Search for the cell housing the specified text and yield its [x, y] center coordinate. 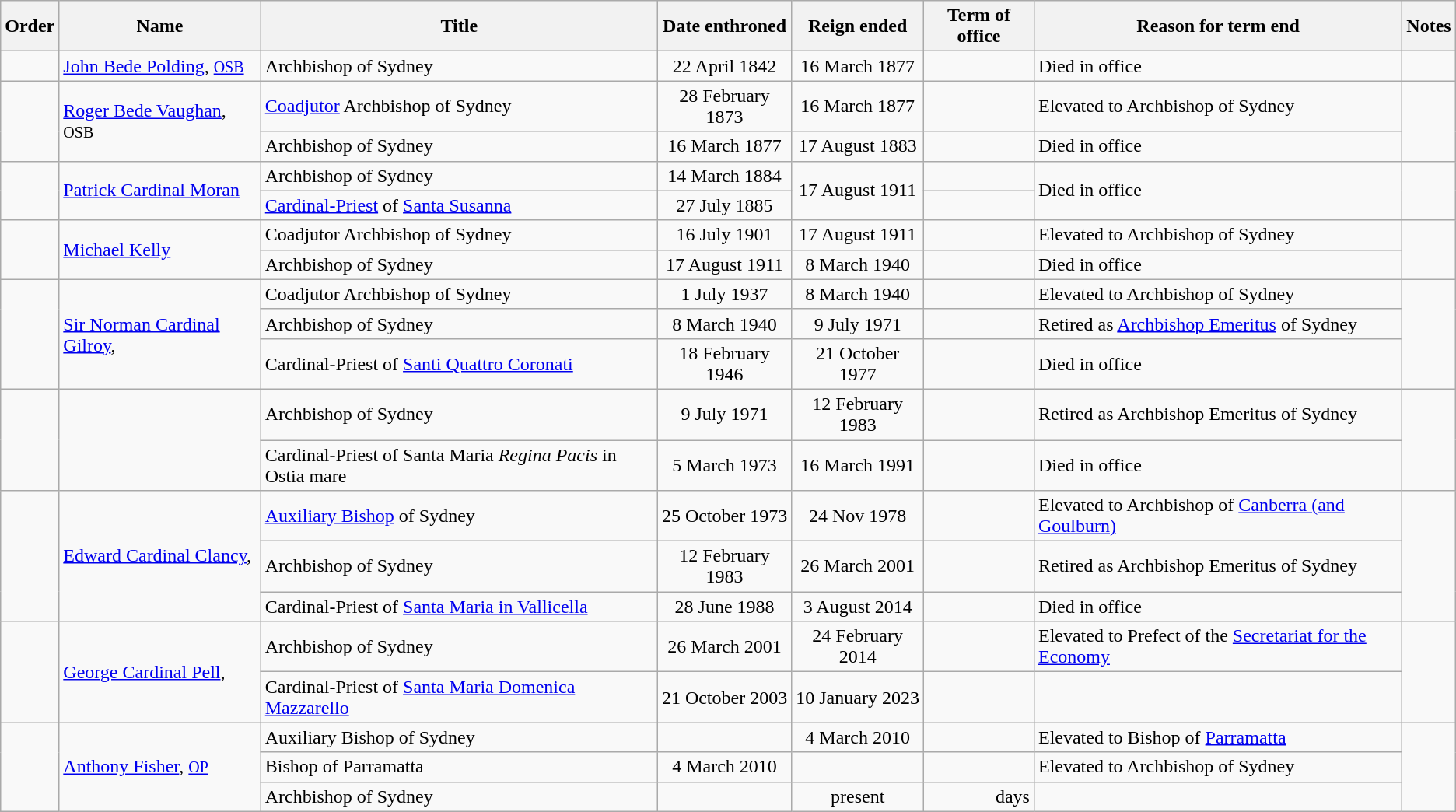
days [979, 796]
Roger Bede Vaughan, OSB [160, 121]
Anthony Fisher, OP [160, 767]
Michael Kelly [160, 250]
22 April 1842 [724, 66]
Reason for term end [1218, 26]
Cardinal-Priest of Santa Maria Domenica Mazzarello [459, 697]
Patrick Cardinal Moran [160, 191]
28 June 1988 [724, 607]
24 February 2014 [858, 647]
Cardinal-Priest of Santa Susanna [459, 205]
5 March 1973 [724, 465]
Reign ended [858, 26]
John Bede Polding, OSB [160, 66]
16 March 1991 [858, 465]
Elevated to Archbishop of Canberra (and Goulburn) [1218, 516]
Cardinal-Priest of Santa Maria Regina Pacis in Ostia mare [459, 465]
28 February 1873 [724, 106]
24 Nov 1978 [858, 516]
14 March 1884 [724, 176]
Cardinal-Priest of Santi Quattro Coronati [459, 364]
27 July 1885 [724, 205]
Elevated to Bishop of Parramatta [1218, 737]
present [858, 796]
10 January 2023 [858, 697]
Term of office [979, 26]
3 August 2014 [858, 607]
Edward Cardinal Clancy, [160, 556]
Notes [1429, 26]
1 July 1937 [724, 294]
21 October 2003 [724, 697]
Title [459, 26]
25 October 1973 [724, 516]
Sir Norman Cardinal Gilroy, [160, 334]
Date enthroned [724, 26]
Elevated to Prefect of the Secretariat for the Economy [1218, 647]
Name [160, 26]
16 July 1901 [724, 235]
18 February 1946 [724, 364]
Cardinal-Priest of Santa Maria in Vallicella [459, 607]
Bishop of Parramatta [459, 767]
21 October 1977 [858, 364]
17 August 1883 [858, 146]
Order [30, 26]
George Cardinal Pell, [160, 672]
